Output the [X, Y] coordinate of the center of the cell containing the given text.  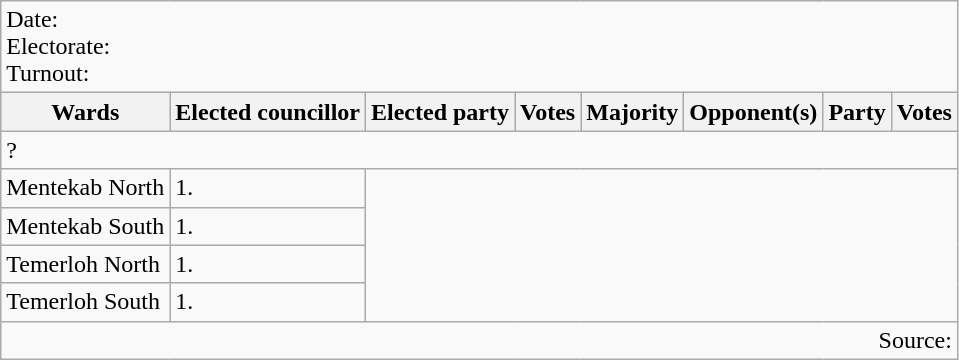
? [480, 150]
Temerloh South [86, 302]
Mentekab South [86, 226]
Elected party [440, 112]
Opponent(s) [754, 112]
Mentekab North [86, 188]
Source: [480, 340]
Wards [86, 112]
Temerloh North [86, 264]
Elected councillor [268, 112]
Majority [632, 112]
Party [857, 112]
Date: Electorate: Turnout: [480, 47]
